Determine the [X, Y] coordinate at the center of the cell enclosing the given text.  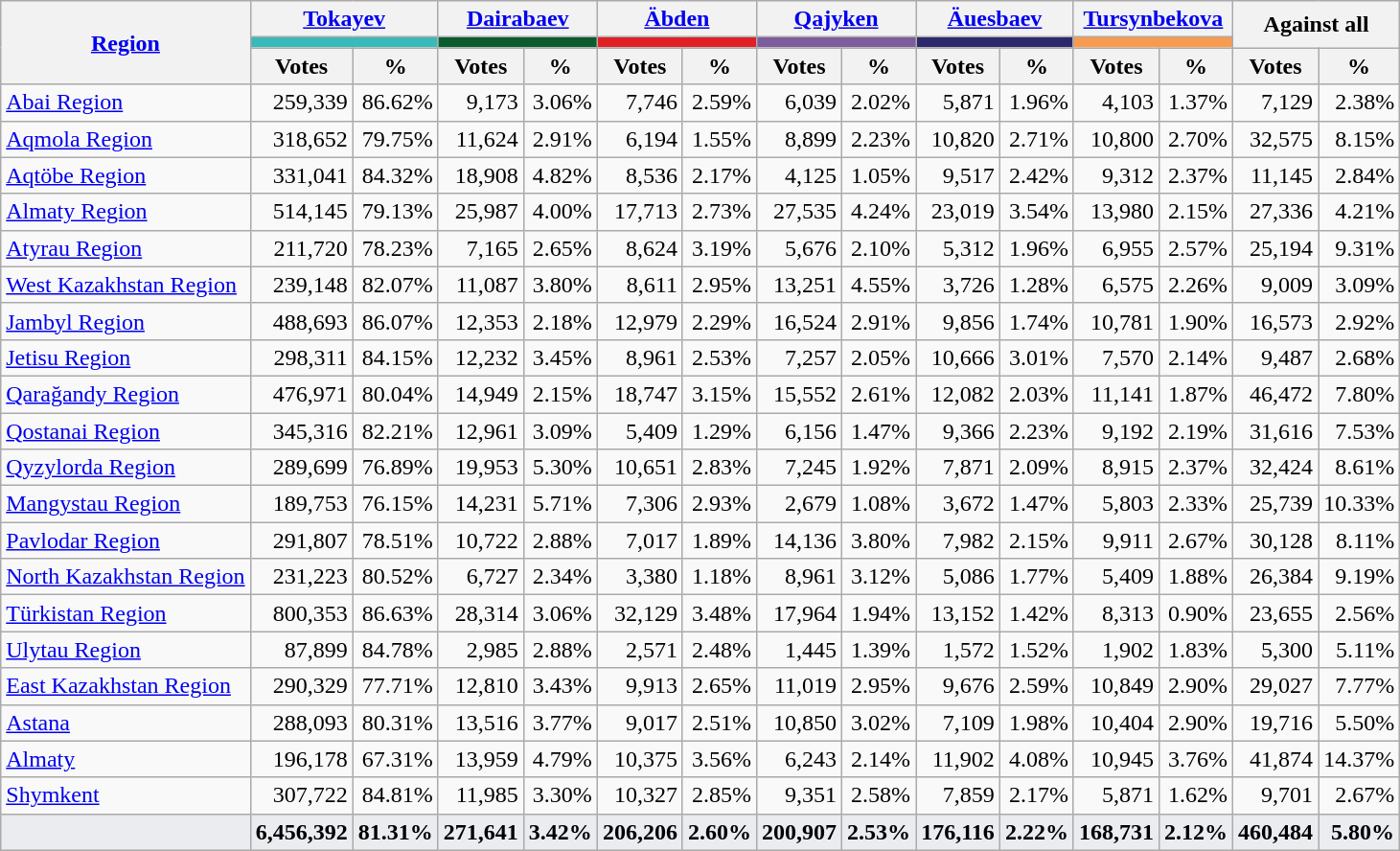
Region [126, 42]
6,243 [799, 759]
10,800 [1115, 139]
Abai Region [126, 103]
10,945 [1115, 759]
15,552 [799, 394]
10,722 [481, 540]
Ulytau Region [126, 650]
14,136 [799, 540]
16,524 [799, 321]
345,316 [301, 430]
Dairabaev [517, 19]
82.07% [395, 285]
3.77% [560, 723]
4.55% [880, 285]
7,017 [640, 540]
3,726 [958, 285]
5.80% [1359, 832]
9,351 [799, 795]
6,727 [481, 577]
2.48% [719, 650]
9,913 [640, 686]
298,311 [301, 357]
Äuesbaev [995, 19]
2.92% [1359, 321]
4.79% [560, 759]
3.42% [560, 832]
11,902 [958, 759]
13,516 [481, 723]
289,699 [301, 468]
81.31% [395, 832]
7,570 [1115, 357]
4,125 [799, 175]
9,366 [958, 430]
1.28% [1037, 285]
78.51% [395, 540]
Türkistan Region [126, 613]
7.80% [1359, 394]
3.56% [719, 759]
3.45% [560, 357]
5.11% [1359, 650]
6,456,392 [301, 832]
Aqtöbe Region [126, 175]
6,955 [1115, 248]
27,336 [1276, 212]
84.78% [395, 650]
Qostanai Region [126, 430]
1.05% [880, 175]
79.13% [395, 212]
Almaty [126, 759]
3.43% [560, 686]
80.31% [395, 723]
3.12% [880, 577]
2.70% [1196, 139]
1.90% [1196, 321]
1.89% [719, 540]
2.73% [719, 212]
West Kazakhstan Region [126, 285]
32,575 [1276, 139]
76.15% [395, 504]
13,959 [481, 759]
488,693 [301, 321]
9,911 [1115, 540]
800,353 [301, 613]
8,624 [640, 248]
North Kazakhstan Region [126, 577]
1.98% [1037, 723]
0.90% [1196, 613]
8.11% [1359, 540]
291,807 [301, 540]
6,194 [640, 139]
3.30% [560, 795]
2.93% [719, 504]
12,961 [481, 430]
14,949 [481, 394]
7,306 [640, 504]
19,716 [1276, 723]
3.19% [719, 248]
1.87% [1196, 394]
2.34% [560, 577]
2.84% [1359, 175]
2.05% [880, 357]
2.19% [1196, 430]
17,713 [640, 212]
239,148 [301, 285]
80.52% [395, 577]
84.32% [395, 175]
84.81% [395, 795]
290,329 [301, 686]
2.38% [1359, 103]
2.51% [719, 723]
1.94% [880, 613]
1.83% [1196, 650]
23,655 [1276, 613]
7,245 [799, 468]
1,445 [799, 650]
5,803 [1115, 504]
9,017 [640, 723]
2.68% [1359, 357]
29,027 [1276, 686]
12,232 [481, 357]
2.57% [1196, 248]
3.76% [1196, 759]
86.62% [395, 103]
46,472 [1276, 394]
2.60% [719, 832]
200,907 [799, 832]
2.12% [1196, 832]
5.30% [560, 468]
2.42% [1037, 175]
2.09% [1037, 468]
Pavlodar Region [126, 540]
Tursynbekova [1153, 19]
11,019 [799, 686]
23,019 [958, 212]
460,484 [1276, 832]
17,964 [799, 613]
8,899 [799, 139]
1,902 [1115, 650]
9,487 [1276, 357]
10,666 [958, 357]
9,009 [1276, 285]
1.18% [719, 577]
28,314 [481, 613]
2.29% [719, 321]
176,116 [958, 832]
4,103 [1115, 103]
7,746 [640, 103]
14.37% [1359, 759]
10,850 [799, 723]
2.83% [719, 468]
67.31% [395, 759]
7,109 [958, 723]
10,651 [640, 468]
1,572 [958, 650]
13,980 [1115, 212]
6,575 [1115, 285]
25,739 [1276, 504]
514,145 [301, 212]
189,753 [301, 504]
31,616 [1276, 430]
12,082 [958, 394]
3.02% [880, 723]
10,820 [958, 139]
2,679 [799, 504]
4.00% [560, 212]
259,339 [301, 103]
1.42% [1037, 613]
11,087 [481, 285]
231,223 [301, 577]
12,353 [481, 321]
2.10% [880, 248]
8.61% [1359, 468]
4.08% [1037, 759]
2.18% [560, 321]
Qyzylorda Region [126, 468]
1.08% [880, 504]
5,086 [958, 577]
2.85% [719, 795]
2.56% [1359, 613]
14,231 [481, 504]
1.55% [719, 139]
Shymkent [126, 795]
10,327 [640, 795]
86.07% [395, 321]
2,985 [481, 650]
206,206 [640, 832]
211,720 [301, 248]
Jambyl Region [126, 321]
Atyrau Region [126, 248]
5.50% [1359, 723]
4.21% [1359, 212]
8,915 [1115, 468]
Mangystau Region [126, 504]
87,899 [301, 650]
13,251 [799, 285]
7,129 [1276, 103]
1.52% [1037, 650]
3.54% [1037, 212]
1.77% [1037, 577]
6,156 [799, 430]
11,141 [1115, 394]
9,173 [481, 103]
8,611 [640, 285]
8,313 [1115, 613]
1.29% [719, 430]
25,194 [1276, 248]
Aqmola Region [126, 139]
168,731 [1115, 832]
331,041 [301, 175]
3.15% [719, 394]
3.48% [719, 613]
4.24% [880, 212]
18,908 [481, 175]
3.01% [1037, 357]
7.77% [1359, 686]
271,641 [481, 832]
25,987 [481, 212]
13,152 [958, 613]
Almaty Region [126, 212]
Astana [126, 723]
307,722 [301, 795]
8.15% [1359, 139]
84.15% [395, 357]
9.31% [1359, 248]
2.02% [880, 103]
East Kazakhstan Region [126, 686]
Tokayev [344, 19]
Äbden [677, 19]
10,849 [1115, 686]
8,536 [640, 175]
Qajyken [836, 19]
12,979 [640, 321]
9,676 [958, 686]
77.71% [395, 686]
2,571 [640, 650]
5,300 [1276, 650]
41,874 [1276, 759]
2.26% [1196, 285]
80.04% [395, 394]
11,985 [481, 795]
7.53% [1359, 430]
86.63% [395, 613]
10.33% [1359, 504]
476,971 [301, 394]
32,424 [1276, 468]
1.62% [1196, 795]
1.39% [880, 650]
12,810 [481, 686]
196,178 [301, 759]
3,672 [958, 504]
2.58% [880, 795]
7,871 [958, 468]
Against all [1317, 25]
6,039 [799, 103]
7,165 [481, 248]
2.71% [1037, 139]
78.23% [395, 248]
18,747 [640, 394]
1.37% [1196, 103]
82.21% [395, 430]
10,781 [1115, 321]
1.92% [880, 468]
1.88% [1196, 577]
27,535 [799, 212]
9.19% [1359, 577]
5,676 [799, 248]
79.75% [395, 139]
9,517 [958, 175]
26,384 [1276, 577]
7,859 [958, 795]
318,652 [301, 139]
3,380 [640, 577]
1.74% [1037, 321]
10,375 [640, 759]
11,145 [1276, 175]
19,953 [481, 468]
16,573 [1276, 321]
10,404 [1115, 723]
2.03% [1037, 394]
5.71% [560, 504]
11,624 [481, 139]
9,701 [1276, 795]
288,093 [301, 723]
9,192 [1115, 430]
32,129 [640, 613]
76.89% [395, 468]
2.61% [880, 394]
Jetisu Region [126, 357]
7,982 [958, 540]
2.33% [1196, 504]
30,128 [1276, 540]
7,257 [799, 357]
4.82% [560, 175]
9,856 [958, 321]
2.22% [1037, 832]
Qarağandy Region [126, 394]
9,312 [1115, 175]
5,312 [958, 248]
